For the text-containing cell, return its midpoint in (X, Y) coordinate format. 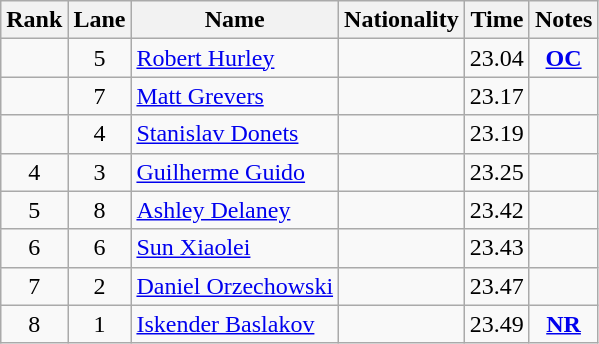
Daniel Orzechowski (235, 286)
Sun Xiaolei (235, 248)
23.49 (496, 324)
Guilherme Guido (235, 172)
Notes (563, 20)
Matt Grevers (235, 96)
Ashley Delaney (235, 210)
23.19 (496, 134)
Name (235, 20)
23.47 (496, 286)
Iskender Baslakov (235, 324)
1 (100, 324)
Time (496, 20)
3 (100, 172)
Robert Hurley (235, 58)
Nationality (402, 20)
23.17 (496, 96)
2 (100, 286)
OC (563, 58)
Stanislav Donets (235, 134)
Lane (100, 20)
NR (563, 324)
23.42 (496, 210)
23.43 (496, 248)
Rank (34, 20)
23.04 (496, 58)
23.25 (496, 172)
